Output the (X, Y) coordinate of the center of the cell containing the given text.  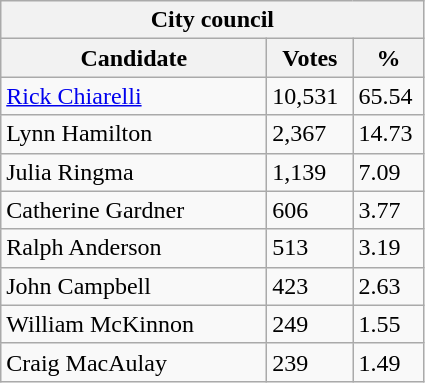
Votes (310, 58)
% (388, 58)
1.55 (388, 324)
249 (310, 324)
Rick Chiarelli (134, 96)
Catherine Gardner (134, 210)
606 (310, 210)
1,139 (310, 172)
William McKinnon (134, 324)
2,367 (310, 134)
2.63 (388, 286)
Lynn Hamilton (134, 134)
3.19 (388, 248)
John Campbell (134, 286)
423 (310, 286)
1.49 (388, 362)
7.09 (388, 172)
Craig MacAulay (134, 362)
Julia Ringma (134, 172)
10,531 (310, 96)
Candidate (134, 58)
3.77 (388, 210)
239 (310, 362)
City council (212, 20)
513 (310, 248)
Ralph Anderson (134, 248)
65.54 (388, 96)
14.73 (388, 134)
